Provide the (X, Y) coordinate of the cell's center where the given text is located.  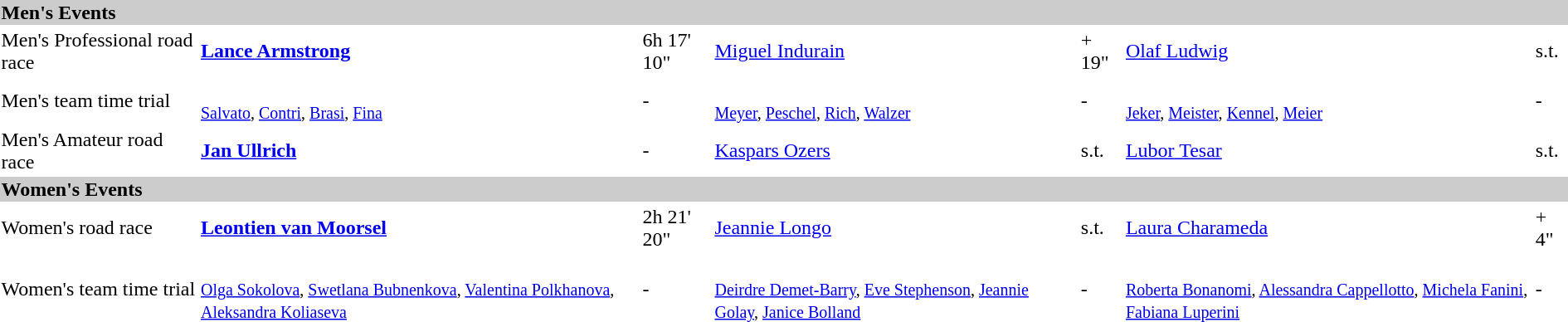
Jeker, Meister, Kennel, Meier (1327, 101)
Meyer, Peschel, Rich, Walzer (895, 101)
Miguel Indurain (895, 51)
+ 19" (1100, 51)
Women's Events (784, 189)
+ 4" (1551, 227)
Lubor Tesar (1327, 151)
Lance Armstrong (419, 51)
Laura Charameda (1327, 227)
2h 21' 20" (676, 227)
Men's Professional road race (98, 51)
Kaspars Ozers (895, 151)
Men's team time trial (98, 101)
Jan Ullrich (419, 151)
6h 17' 10" (676, 51)
Men's Events (784, 12)
Olaf Ludwig (1327, 51)
Women's road race (98, 227)
Leontien van Moorsel (419, 227)
Jeannie Longo (895, 227)
Salvato, Contri, Brasi, Fina (419, 101)
Men's Amateur road race (98, 151)
